Capture the cell that displays the provided text and extract its [X, Y] central coordinate. 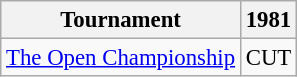
The Open Championship [121, 58]
Tournament [121, 20]
CUT [268, 58]
1981 [268, 20]
